Capture the cell that displays the provided text and extract its (x, y) central coordinate. 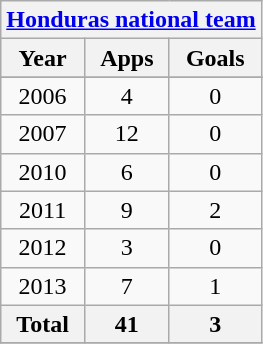
Year (43, 58)
2 (215, 210)
7 (126, 286)
6 (126, 172)
1 (215, 286)
9 (126, 210)
12 (126, 134)
Total (43, 324)
Honduras national team (131, 20)
2012 (43, 248)
2006 (43, 96)
41 (126, 324)
Apps (126, 58)
2011 (43, 210)
4 (126, 96)
2013 (43, 286)
2010 (43, 172)
2007 (43, 134)
Goals (215, 58)
